Capture the cell that displays the provided text and extract its [X, Y] central coordinate. 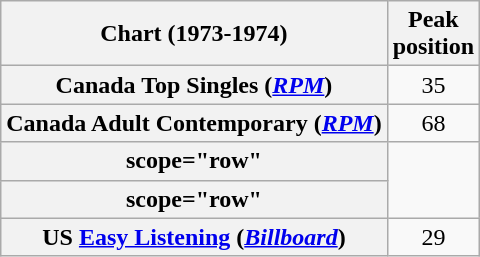
68 [433, 123]
35 [433, 85]
29 [433, 237]
US Easy Listening (Billboard) [194, 237]
Canada Adult Contemporary (RPM) [194, 123]
Chart (1973-1974) [194, 34]
Peakposition [433, 34]
Canada Top Singles (RPM) [194, 85]
